Return [X, Y] of the center of cell containing provided text 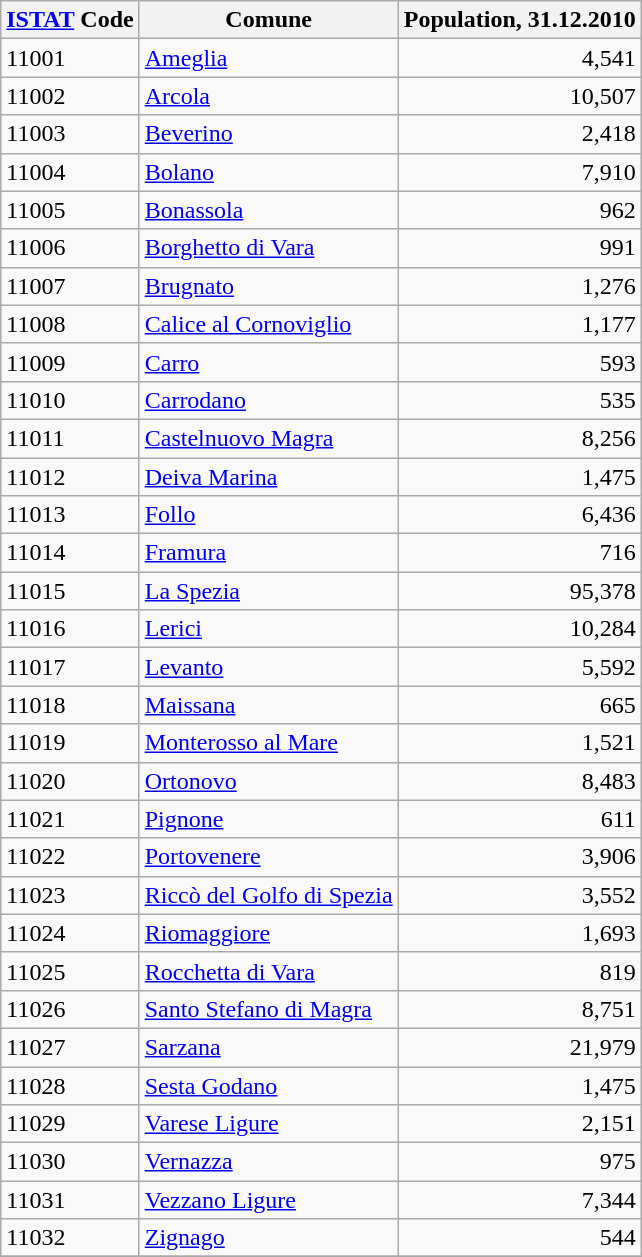
11014 [70, 553]
Levanto [268, 667]
11008 [70, 324]
Deiva Marina [268, 477]
Ortonovo [268, 781]
Riccò del Golfo di Spezia [268, 895]
1,177 [520, 324]
11011 [70, 438]
11003 [70, 134]
11009 [70, 362]
Borghetto di Vara [268, 248]
10,507 [520, 96]
Portovenere [268, 857]
11016 [70, 629]
544 [520, 1238]
Ameglia [268, 58]
11010 [70, 400]
11024 [70, 933]
11005 [70, 210]
11004 [70, 172]
991 [520, 248]
Rocchetta di Vara [268, 971]
11015 [70, 591]
Sesta Godano [268, 1085]
11021 [70, 819]
Riomaggiore [268, 933]
11020 [70, 781]
6,436 [520, 515]
611 [520, 819]
11001 [70, 58]
8,256 [520, 438]
3,906 [520, 857]
11019 [70, 743]
593 [520, 362]
Varese Ligure [268, 1124]
Castelnuovo Magra [268, 438]
7,344 [520, 1200]
Arcola [268, 96]
Bolano [268, 172]
Vernazza [268, 1162]
4,541 [520, 58]
95,378 [520, 591]
11013 [70, 515]
11030 [70, 1162]
716 [520, 553]
962 [520, 210]
5,592 [520, 667]
11002 [70, 96]
7,910 [520, 172]
8,751 [520, 1009]
Population, 31.12.2010 [520, 20]
11027 [70, 1047]
11006 [70, 248]
Sarzana [268, 1047]
11028 [70, 1085]
ISTAT Code [70, 20]
11031 [70, 1200]
11017 [70, 667]
11026 [70, 1009]
21,979 [520, 1047]
Maissana [268, 705]
La Spezia [268, 591]
975 [520, 1162]
11022 [70, 857]
Framura [268, 553]
3,552 [520, 895]
1,693 [520, 933]
11032 [70, 1238]
Vezzano Ligure [268, 1200]
Bonassola [268, 210]
Comune [268, 20]
535 [520, 400]
2,418 [520, 134]
Carrodano [268, 400]
10,284 [520, 629]
8,483 [520, 781]
2,151 [520, 1124]
11018 [70, 705]
Monterosso al Mare [268, 743]
Lerici [268, 629]
Beverino [268, 134]
Brugnato [268, 286]
Santo Stefano di Magra [268, 1009]
11025 [70, 971]
11029 [70, 1124]
819 [520, 971]
11023 [70, 895]
Pignone [268, 819]
Carro [268, 362]
11007 [70, 286]
1,521 [520, 743]
Follo [268, 515]
11012 [70, 477]
Zignago [268, 1238]
665 [520, 705]
Calice al Cornoviglio [268, 324]
1,276 [520, 286]
